Capture the cell that displays the provided text and extract its (x, y) central coordinate. 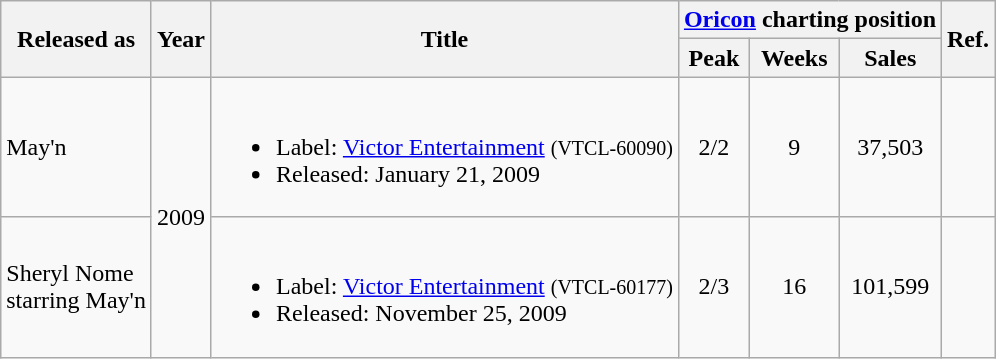
Title (445, 39)
Released as (76, 39)
Year (180, 39)
16 (794, 287)
Weeks (794, 58)
37,503 (890, 147)
Sheryl Nomestarring May'n (76, 287)
2/3 (714, 287)
101,599 (890, 287)
Oricon charting position (810, 20)
2009 (180, 217)
Label: Victor Entertainment (VTCL-60090)Released: January 21, 2009 (445, 147)
2/2 (714, 147)
9 (794, 147)
Label: Victor Entertainment (VTCL-60177)Released: November 25, 2009 (445, 287)
Peak (714, 58)
Ref. (968, 39)
May'n (76, 147)
Sales (890, 58)
